Return the [x, y] coordinate for the center point of the cell that contains the specified text.  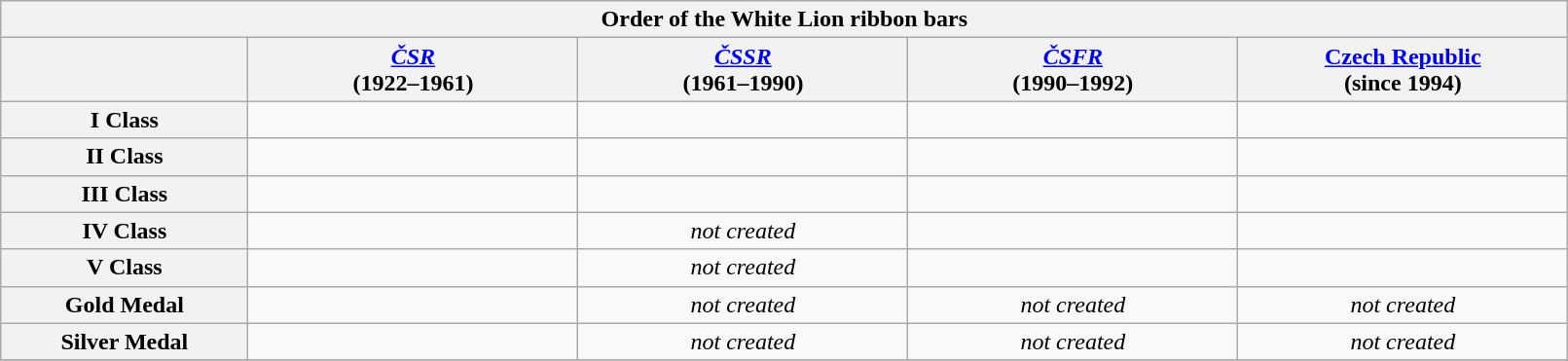
II Class [125, 157]
IV Class [125, 231]
ČSR(1922–1961) [413, 70]
III Class [125, 194]
V Class [125, 268]
ČSFR(1990–1992) [1073, 70]
Gold Medal [125, 305]
Order of the White Lion ribbon bars [784, 19]
I Class [125, 120]
Czech Republic(since 1994) [1404, 70]
ČSSR(1961–1990) [744, 70]
Silver Medal [125, 342]
